Detect which cell encompasses the target text, then output its (x, y) center coordinate. 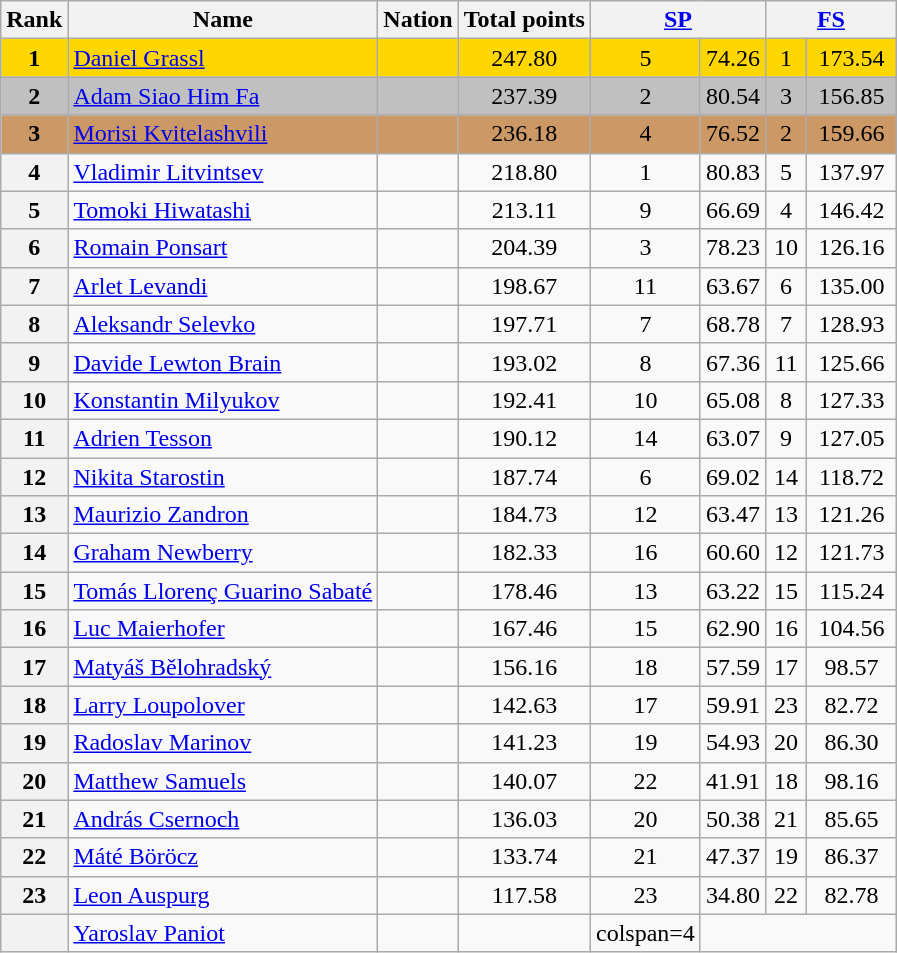
192.41 (524, 400)
Nation (418, 20)
121.26 (851, 515)
121.73 (851, 553)
Daniel Grassl (223, 58)
146.42 (851, 210)
Vladimir Litvintsev (223, 172)
Larry Loupolover (223, 705)
Maurizio Zandron (223, 515)
127.05 (851, 438)
Matthew Samuels (223, 781)
57.59 (732, 667)
András Csernoch (223, 819)
68.78 (732, 324)
colspan=4 (645, 933)
86.30 (851, 743)
54.93 (732, 743)
118.72 (851, 477)
41.91 (732, 781)
65.08 (732, 400)
156.85 (851, 96)
59.91 (732, 705)
182.33 (524, 553)
Name (223, 20)
204.39 (524, 248)
98.16 (851, 781)
Total points (524, 20)
159.66 (851, 134)
78.23 (732, 248)
104.56 (851, 629)
63.47 (732, 515)
140.07 (524, 781)
184.73 (524, 515)
Máté Böröcz (223, 857)
136.03 (524, 819)
142.63 (524, 705)
34.80 (732, 895)
76.52 (732, 134)
60.60 (732, 553)
126.16 (851, 248)
Arlet Levandi (223, 286)
Yaroslav Paniot (223, 933)
85.65 (851, 819)
135.00 (851, 286)
Morisi Kvitelashvili (223, 134)
Adam Siao Him Fa (223, 96)
Rank (34, 20)
167.46 (524, 629)
117.58 (524, 895)
Konstantin Milyukov (223, 400)
127.33 (851, 400)
Matyáš Bělohradský (223, 667)
Romain Ponsart (223, 248)
133.74 (524, 857)
237.39 (524, 96)
Adrien Tesson (223, 438)
82.72 (851, 705)
128.93 (851, 324)
213.11 (524, 210)
247.80 (524, 58)
Luc Maierhofer (223, 629)
Tomoki Hiwatashi (223, 210)
63.07 (732, 438)
FS (830, 20)
173.54 (851, 58)
Davide Lewton Brain (223, 362)
SP (678, 20)
67.36 (732, 362)
66.69 (732, 210)
Graham Newberry (223, 553)
82.78 (851, 895)
47.37 (732, 857)
156.16 (524, 667)
115.24 (851, 591)
62.90 (732, 629)
187.74 (524, 477)
193.02 (524, 362)
74.26 (732, 58)
98.57 (851, 667)
190.12 (524, 438)
Leon Auspurg (223, 895)
63.22 (732, 591)
218.80 (524, 172)
80.83 (732, 172)
125.66 (851, 362)
137.97 (851, 172)
50.38 (732, 819)
Aleksandr Selevko (223, 324)
Tomás Llorenç Guarino Sabaté (223, 591)
86.37 (851, 857)
Radoslav Marinov (223, 743)
197.71 (524, 324)
178.46 (524, 591)
80.54 (732, 96)
236.18 (524, 134)
Nikita Starostin (223, 477)
198.67 (524, 286)
69.02 (732, 477)
63.67 (732, 286)
141.23 (524, 743)
